Pinpoint the cell where the given text exists, returning its [X, Y] midpoint coordinate. 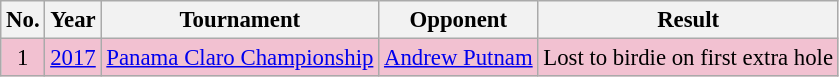
Andrew Putnam [458, 58]
Panama Claro Championship [240, 58]
Result [688, 20]
No. [23, 20]
Tournament [240, 20]
Opponent [458, 20]
1 [23, 58]
Year [73, 20]
Lost to birdie on first extra hole [688, 58]
2017 [73, 58]
